For the text-containing cell, return its midpoint in [x, y] coordinate format. 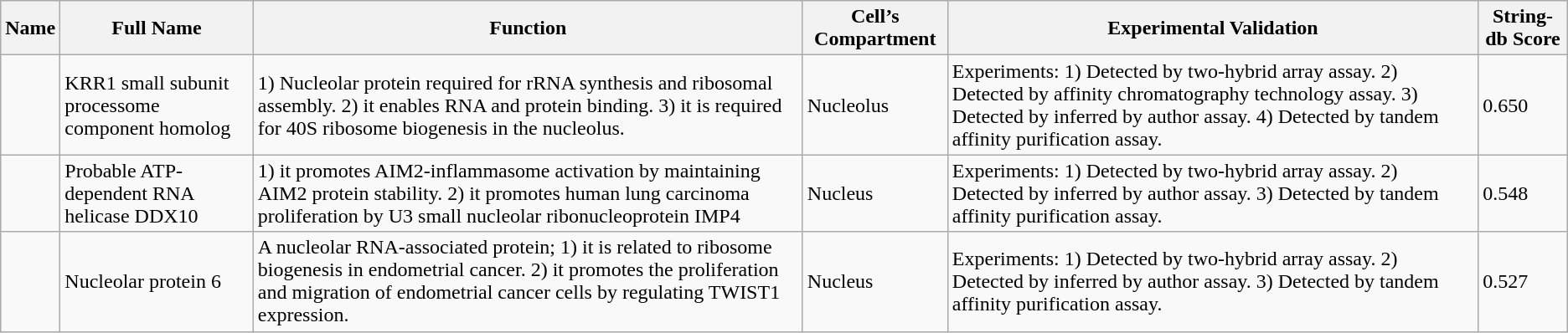
Full Name [157, 28]
KRR1 small subunit processome component homolog [157, 105]
Probable ATP-dependent RNA helicase DDX10 [157, 193]
Cell’s Compartment [874, 28]
String-db Score [1523, 28]
0.548 [1523, 193]
0.650 [1523, 105]
Name [30, 28]
Nucleolar protein 6 [157, 281]
Experimental Validation [1213, 28]
Function [528, 28]
0.527 [1523, 281]
Nucleolus [874, 105]
